Return (X, Y) of the center of cell containing provided text 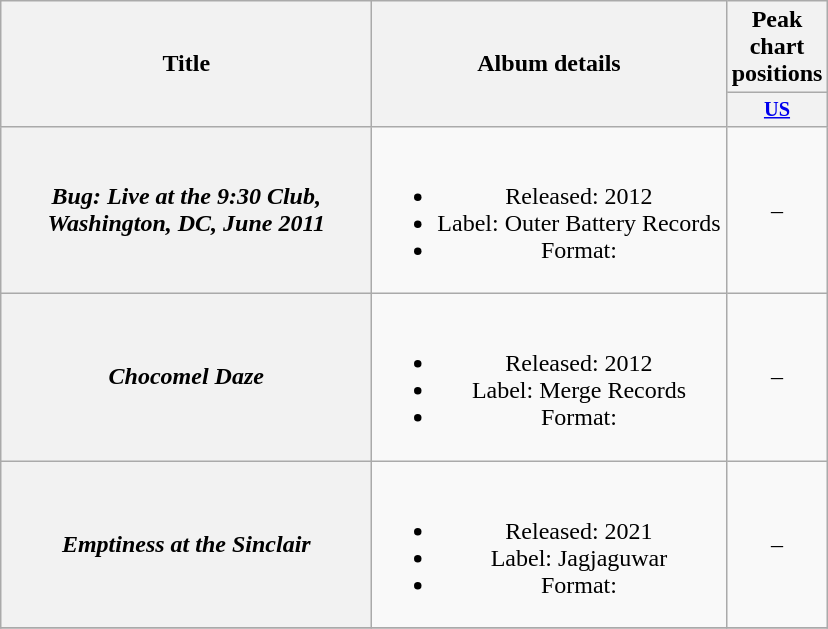
Emptiness at the Sinclair (186, 544)
Bug: Live at the 9:30 Club, Washington, DC, June 2011 (186, 210)
Chocomel Daze (186, 378)
Released: 2012Label: Outer Battery RecordsFormat: (549, 210)
Peak chart positions (777, 47)
Released: 2012Label: Merge RecordsFormat: (549, 378)
Album details (549, 64)
Released: 2021Label: JagjaguwarFormat: (549, 544)
Title (186, 64)
US (777, 110)
